Detect which cell encompasses the target text, then output its (X, Y) center coordinate. 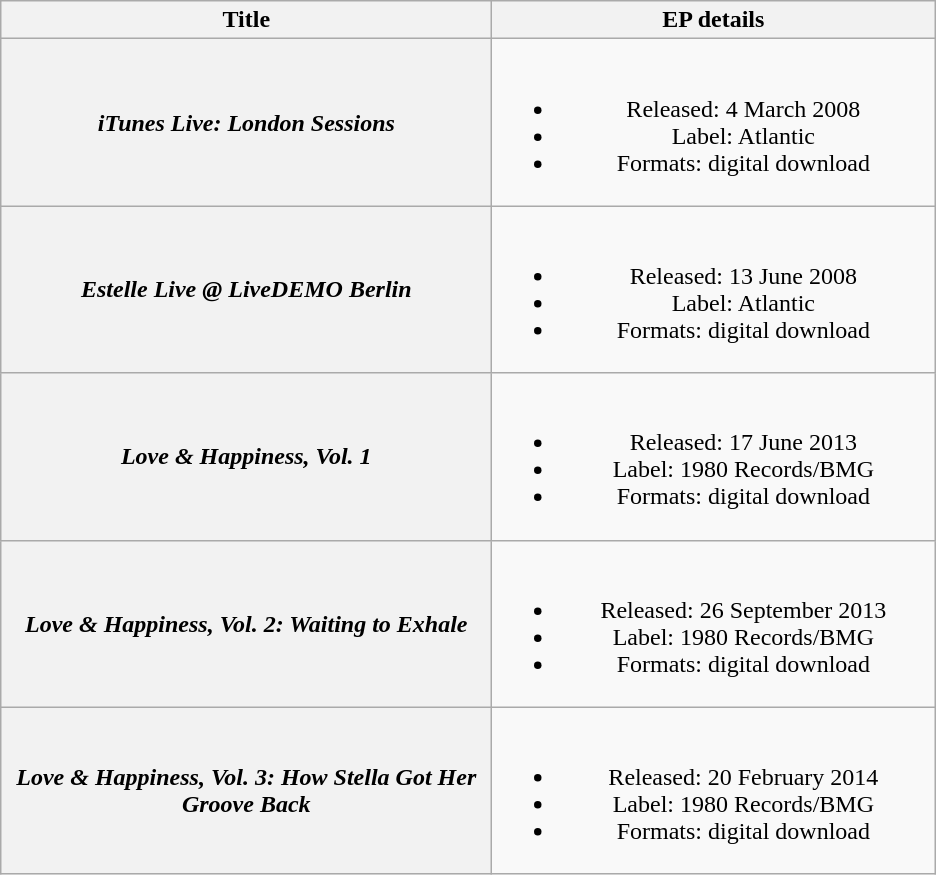
Title (246, 20)
iTunes Live: London Sessions (246, 122)
Love & Happiness, Vol. 2: Waiting to Exhale (246, 624)
Love & Happiness, Vol. 3: How Stella Got Her Groove Back (246, 790)
Released: 17 June 2013Label: 1980 Records/BMGFormats: digital download (714, 456)
Estelle Live @ LiveDEMO Berlin (246, 290)
Released: 26 September 2013Label: 1980 Records/BMGFormats: digital download (714, 624)
Released: 13 June 2008Label: AtlanticFormats: digital download (714, 290)
Love & Happiness, Vol. 1 (246, 456)
Released: 20 February 2014Label: 1980 Records/BMGFormats: digital download (714, 790)
EP details (714, 20)
Released: 4 March 2008Label: AtlanticFormats: digital download (714, 122)
